Return the [X, Y] coordinate for the center point of the cell that contains the specified text.  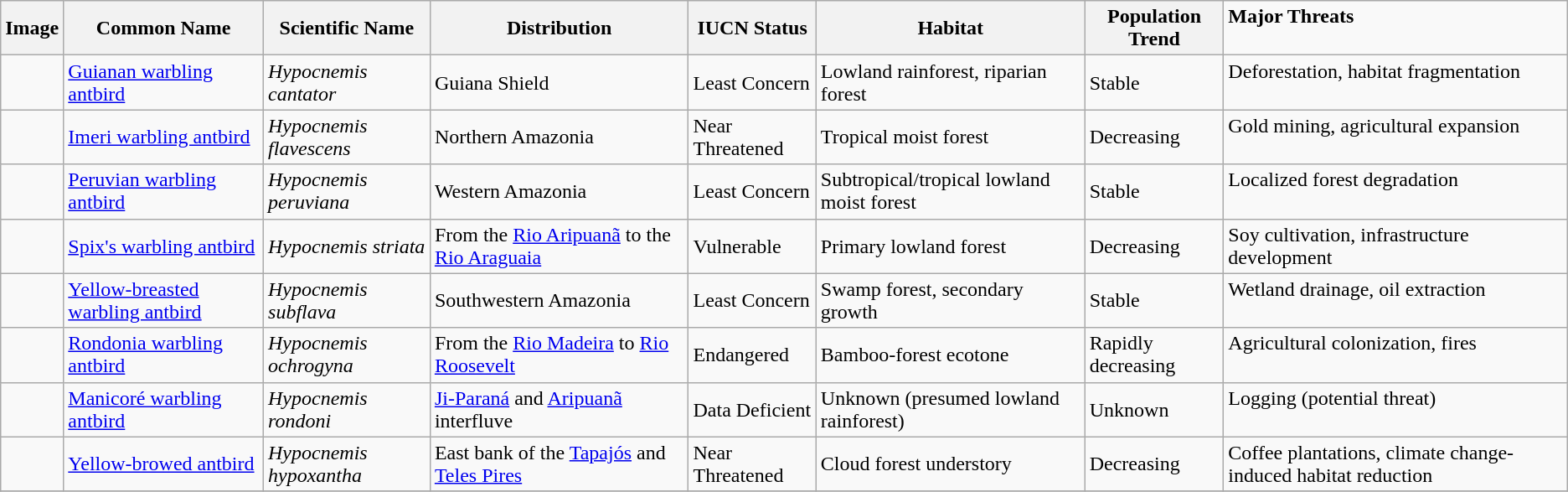
Guianan warbling antbird [164, 82]
IUCN Status [752, 28]
East bank of the Tapajós and Teles Pires [560, 464]
Ji-Paraná and Aripuanã interfluve [560, 409]
Southwestern Amazonia [560, 300]
Hypocnemis peruviana [347, 191]
Hypocnemis subflava [347, 300]
Hypocnemis cantator [347, 82]
From the Rio Madeira to Rio Roosevelt [560, 355]
Unknown (presumed lowland rainforest) [950, 409]
Logging (potential threat) [1395, 409]
Wetland drainage, oil extraction [1395, 300]
Agricultural colonization, fires [1395, 355]
Soy cultivation, infrastructure development [1395, 246]
Hypocnemis rondoni [347, 409]
Peruvian warbling antbird [164, 191]
Unknown [1154, 409]
Hypocnemis flavescens [347, 137]
Tropical moist forest [950, 137]
Bamboo-forest ecotone [950, 355]
Cloud forest understory [950, 464]
Western Amazonia [560, 191]
From the Rio Aripuanã to the Rio Araguaia [560, 246]
Yellow-browed antbird [164, 464]
Subtropical/tropical lowland moist forest [950, 191]
Localized forest degradation [1395, 191]
Swamp forest, secondary growth [950, 300]
Coffee plantations, climate change-induced habitat reduction [1395, 464]
Guiana Shield [560, 82]
Scientific Name [347, 28]
Distribution [560, 28]
Vulnerable [752, 246]
Data Deficient [752, 409]
Endangered [752, 355]
Primary lowland forest [950, 246]
Imeri warbling antbird [164, 137]
Yellow-breasted warbling antbird [164, 300]
Deforestation, habitat fragmentation [1395, 82]
Image [32, 28]
Rapidly decreasing [1154, 355]
Common Name [164, 28]
Hypocnemis striata [347, 246]
Spix's warbling antbird [164, 246]
Gold mining, agricultural expansion [1395, 137]
Population Trend [1154, 28]
Lowland rainforest, riparian forest [950, 82]
Rondonia warbling antbird [164, 355]
Northern Amazonia [560, 137]
Major Threats [1395, 28]
Manicoré warbling antbird [164, 409]
Habitat [950, 28]
Hypocnemis hypoxantha [347, 464]
Hypocnemis ochrogyna [347, 355]
